Capture the cell that displays the provided text and extract its [X, Y] central coordinate. 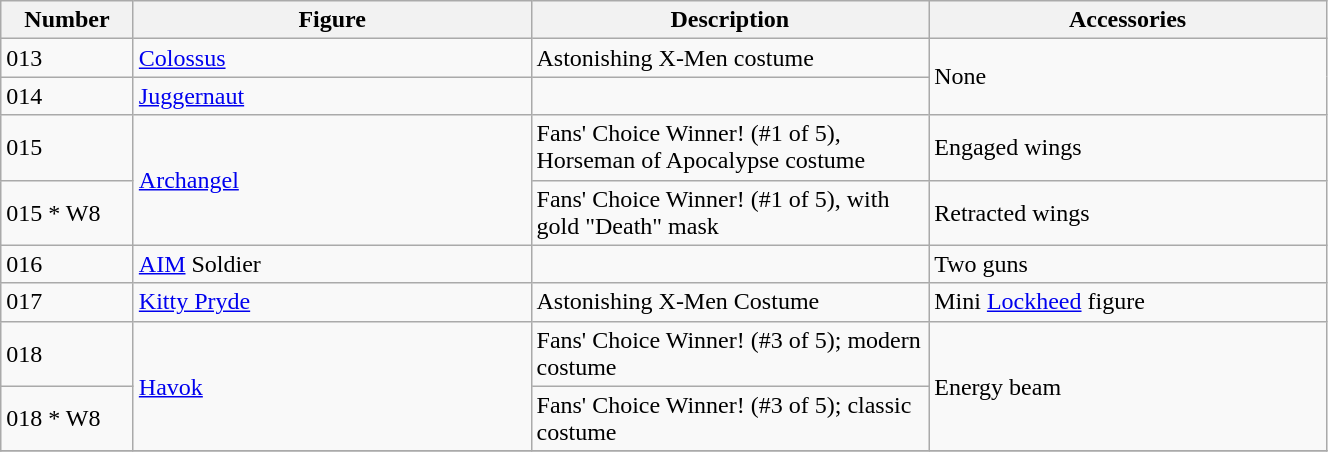
Fans' Choice Winner! (#1 of 5), Horseman of Apocalypse costume [730, 148]
Fans' Choice Winner! (#3 of 5); classic costume [730, 418]
Figure [332, 20]
017 [68, 302]
015 * W8 [68, 212]
018 * W8 [68, 418]
013 [68, 58]
Astonishing X-Men Costume [730, 302]
AIM Soldier [332, 264]
Description [730, 20]
014 [68, 96]
Energy beam [1128, 386]
None [1128, 77]
Kitty Pryde [332, 302]
Number [68, 20]
Juggernaut [332, 96]
Colossus [332, 58]
Retracted wings [1128, 212]
Engaged wings [1128, 148]
Mini Lockheed figure [1128, 302]
Accessories [1128, 20]
015 [68, 148]
Fans' Choice Winner! (#3 of 5); modern costume [730, 354]
Archangel [332, 180]
Astonishing X-Men costume [730, 58]
018 [68, 354]
Havok [332, 386]
Two guns [1128, 264]
Fans' Choice Winner! (#1 of 5), with gold "Death" mask [730, 212]
016 [68, 264]
